Find where the given text appears and provide that cell's center as [x, y] coordinate. 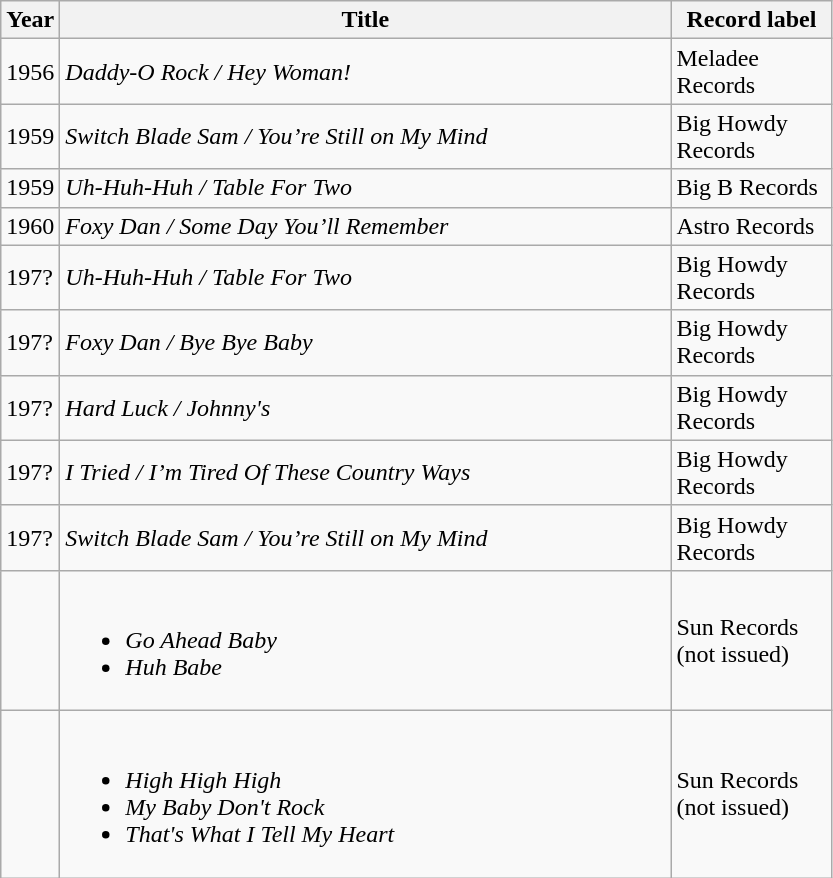
Meladee Records [752, 72]
High High HighMy Baby Don't RockThat's What I Tell My Heart [366, 794]
Hard Luck / Johnny's [366, 408]
1960 [30, 226]
1956 [30, 72]
Title [366, 20]
I Tried / I’m Tired Of These Country Ways [366, 472]
Daddy-O Rock / Hey Woman! [366, 72]
Big B Records [752, 188]
Go Ahead BabyHuh Babe [366, 640]
Year [30, 20]
Record label [752, 20]
Foxy Dan / Bye Bye Baby [366, 342]
Foxy Dan / Some Day You’ll Remember [366, 226]
Astro Records [752, 226]
